For the text-containing cell, return its midpoint in [x, y] coordinate format. 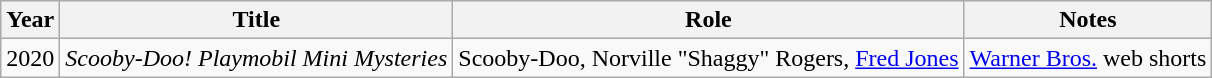
Role [708, 20]
Scooby-Doo! Playmobil Mini Mysteries [256, 58]
Scooby-Doo, Norville "Shaggy" Rogers, Fred Jones [708, 58]
Year [30, 20]
2020 [30, 58]
Warner Bros. web shorts [1088, 58]
Notes [1088, 20]
Title [256, 20]
